Output the (x, y) coordinate of the center of the cell containing the given text.  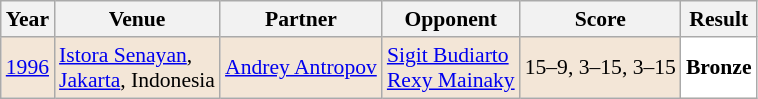
Partner (301, 19)
15–9, 3–15, 3–15 (600, 68)
Venue (137, 19)
Bronze (719, 68)
Score (600, 19)
1996 (28, 68)
Year (28, 19)
Opponent (451, 19)
Istora Senayan,Jakarta, Indonesia (137, 68)
Andrey Antropov (301, 68)
Sigit Budiarto Rexy Mainaky (451, 68)
Result (719, 19)
